Return the [x, y] coordinate for the center point of the cell that contains the specified text.  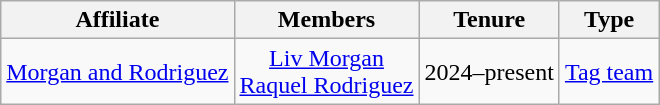
Affiliate [118, 20]
2024–present [489, 72]
Tenure [489, 20]
Tag team [608, 72]
Type [608, 20]
Members [326, 20]
Liv MorganRaquel Rodriguez [326, 72]
Morgan and Rodriguez [118, 72]
